Output the (X, Y) coordinate of the center of the cell containing the given text.  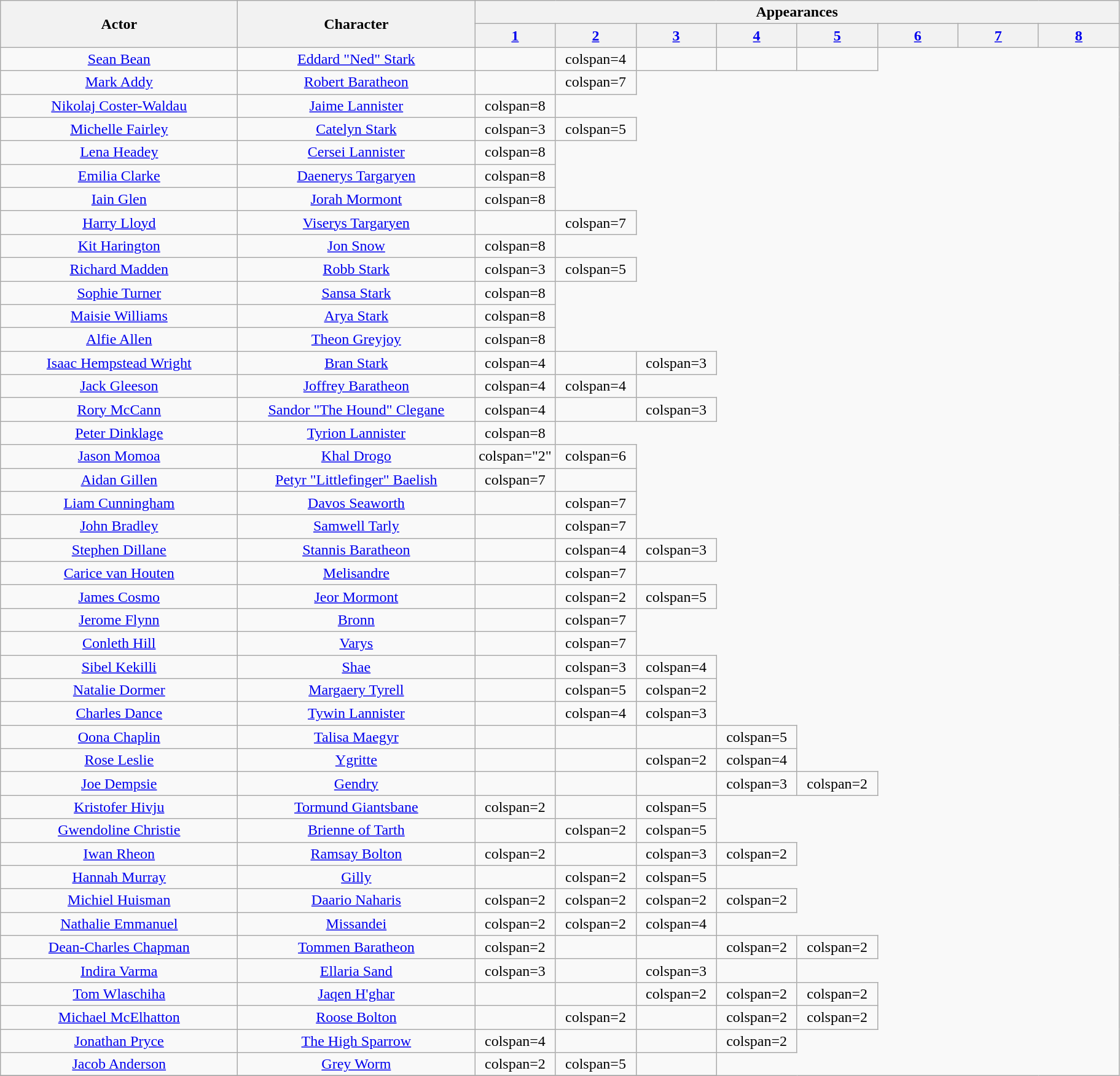
Aidan Gillen (119, 480)
Gendry (356, 784)
Jorah Mormont (356, 199)
Margaery Tyrell (356, 690)
Jason Momoa (119, 456)
Oona Chaplin (119, 737)
Bran Stark (356, 363)
Michelle Fairley (119, 129)
Jack Gleeson (119, 386)
Jacob Anderson (119, 1064)
Peter Dinklage (119, 433)
Mark Addy (119, 82)
Varys (356, 643)
Talisa Maegyr (356, 737)
Liam Cunningham (119, 503)
Tyrion Lannister (356, 433)
Tom Wlaschiha (119, 994)
Shae (356, 666)
Joe Dempsie (119, 784)
4 (757, 36)
1 (515, 36)
Indira Varma (119, 970)
8 (1079, 36)
Robb Stark (356, 269)
Dean-Charles Chapman (119, 947)
Michiel Huisman (119, 900)
John Bradley (119, 526)
Tywin Lannister (356, 714)
Hannah Murray (119, 877)
Petyr "Littlefinger" Baelish (356, 480)
Maisie Williams (119, 316)
Sansa Stark (356, 293)
Sibel Kekilli (119, 666)
The High Sparrow (356, 1041)
Ygritte (356, 760)
Actor (119, 24)
Tommen Baratheon (356, 947)
Kit Harington (119, 246)
Isaac Hempstead Wright (119, 363)
Character (356, 24)
Gilly (356, 877)
Emilia Clarke (119, 176)
Theon Greyjoy (356, 340)
Grey Worm (356, 1064)
Natalie Dormer (119, 690)
Sandor "The Hound" Clegane (356, 410)
Rose Leslie (119, 760)
Catelyn Stark (356, 129)
Robert Baratheon (356, 82)
Jonathan Pryce (119, 1041)
5 (837, 36)
Kristofer Hivju (119, 807)
Melisandre (356, 573)
Lena Headey (119, 152)
Stannis Baratheon (356, 550)
Stephen Dillane (119, 550)
Iain Glen (119, 199)
colspan="2" (515, 456)
Richard Madden (119, 269)
Jeor Mormont (356, 596)
Nikolaj Coster-Waldau (119, 106)
Arya Stark (356, 316)
Samwell Tarly (356, 526)
Cersei Lannister (356, 152)
Jaime Lannister (356, 106)
Missandei (356, 924)
James Cosmo (119, 596)
Jerome Flynn (119, 620)
Jaqen H'ghar (356, 994)
Tormund Giantsbane (356, 807)
6 (918, 36)
Charles Dance (119, 714)
Appearances (797, 12)
Alfie Allen (119, 340)
Sophie Turner (119, 293)
Carice van Houten (119, 573)
Rory McCann (119, 410)
Michael McElhatton (119, 1017)
Khal Drogo (356, 456)
Nathalie Emmanuel (119, 924)
3 (676, 36)
Ellaria Sand (356, 970)
Bronn (356, 620)
Viserys Targaryen (356, 222)
Conleth Hill (119, 643)
Iwan Rheon (119, 854)
Sean Bean (119, 59)
7 (998, 36)
Brienne of Tarth (356, 830)
Joffrey Baratheon (356, 386)
Davos Seaworth (356, 503)
Daenerys Targaryen (356, 176)
Ramsay Bolton (356, 854)
Harry Lloyd (119, 222)
Jon Snow (356, 246)
colspan=6 (596, 456)
Gwendoline Christie (119, 830)
2 (596, 36)
Daario Naharis (356, 900)
Roose Bolton (356, 1017)
Eddard "Ned" Stark (356, 59)
